Scan for the cell matching the given text and deliver its [X, Y] coordinate at center. 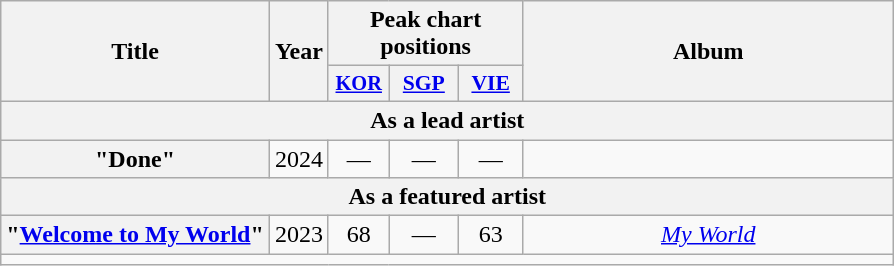
My World [708, 235]
Title [136, 52]
2024 [298, 159]
VIE [491, 84]
"Welcome to My World" [136, 235]
"Done" [136, 159]
As a featured artist [448, 197]
Year [298, 52]
63 [491, 235]
68 [358, 235]
SGP [424, 84]
As a lead artist [448, 120]
Album [708, 52]
Peak chart positions [425, 34]
2023 [298, 235]
KOR [358, 84]
